Pinpoint the cell where the given text exists, returning its (x, y) midpoint coordinate. 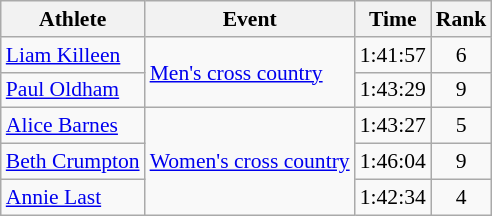
1:43:27 (393, 126)
Paul Oldham (73, 90)
4 (462, 197)
Men's cross country (250, 72)
5 (462, 126)
Annie Last (73, 197)
Rank (462, 19)
Athlete (73, 19)
1:46:04 (393, 162)
Liam Killeen (73, 55)
1:42:34 (393, 197)
6 (462, 55)
Women's cross country (250, 162)
Event (250, 19)
1:41:57 (393, 55)
1:43:29 (393, 90)
Beth Crumpton (73, 162)
Alice Barnes (73, 126)
Time (393, 19)
